Identify which cell holds the provided text, then report its (X, Y) central coordinate. 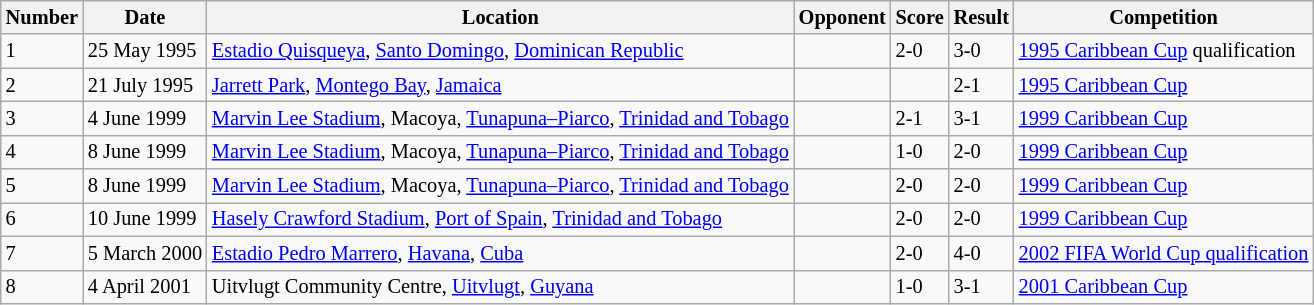
4 June 1999 (145, 118)
5 March 2000 (145, 253)
Number (42, 17)
3 (42, 118)
4 (42, 152)
25 May 1995 (145, 51)
Score (920, 17)
2 (42, 85)
4 April 2001 (145, 287)
Hasely Crawford Stadium, Port of Spain, Trinidad and Tobago (500, 219)
Estadio Pedro Marrero, Havana, Cuba (500, 253)
3-0 (982, 51)
Jarrett Park, Montego Bay, Jamaica (500, 85)
7 (42, 253)
5 (42, 186)
1995 Caribbean Cup (1164, 85)
6 (42, 219)
4-0 (982, 253)
Result (982, 17)
1995 Caribbean Cup qualification (1164, 51)
Competition (1164, 17)
21 July 1995 (145, 85)
2002 FIFA World Cup qualification (1164, 253)
10 June 1999 (145, 219)
Date (145, 17)
1 (42, 51)
Opponent (842, 17)
Location (500, 17)
2001 Caribbean Cup (1164, 287)
Uitvlugt Community Centre, Uitvlugt, Guyana (500, 287)
8 (42, 287)
Estadio Quisqueya, Santo Domingo, Dominican Republic (500, 51)
